Find where the given text appears and provide that cell's center as [X, Y] coordinate. 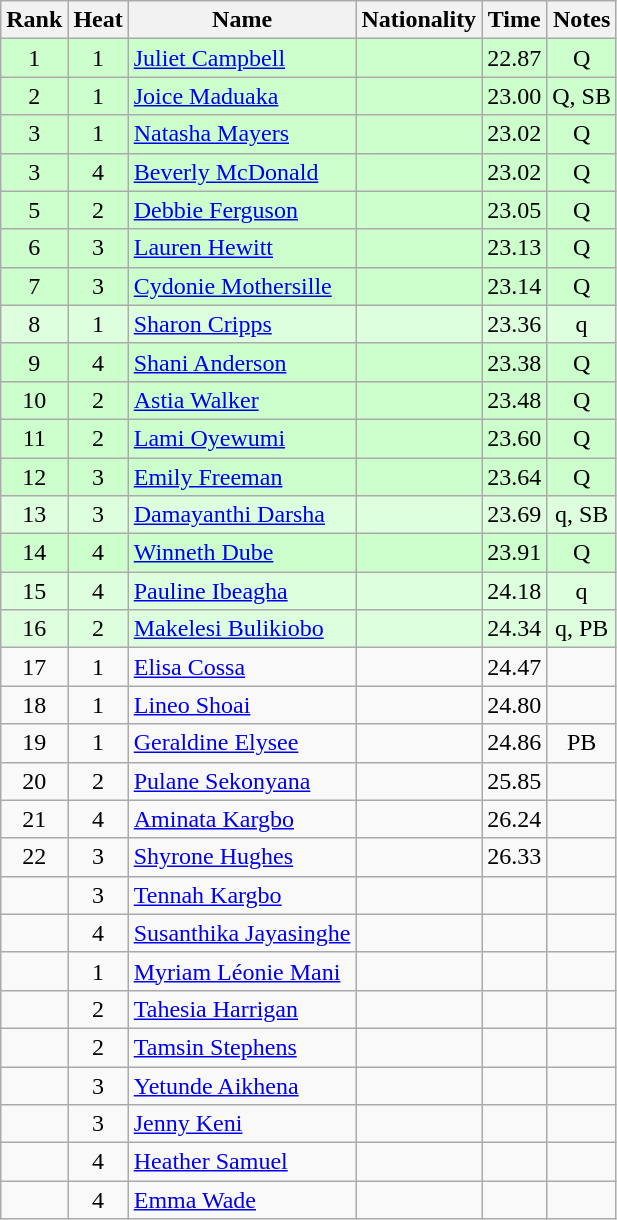
PB [582, 743]
Makelesi Bulikiobo [242, 629]
24.80 [514, 705]
23.14 [514, 286]
Emily Freeman [242, 477]
5 [34, 210]
21 [34, 819]
12 [34, 477]
23.60 [514, 438]
Sharon Cripps [242, 324]
Damayanthi Darsha [242, 515]
17 [34, 667]
18 [34, 705]
Shyrone Hughes [242, 857]
Geraldine Elysee [242, 743]
Winneth Dube [242, 553]
Emma Wade [242, 1200]
Nationality [419, 20]
23.64 [514, 477]
Pauline Ibeagha [242, 591]
7 [34, 286]
Lineo Shoai [242, 705]
Juliet Campbell [242, 58]
23.05 [514, 210]
Heather Samuel [242, 1162]
Susanthika Jayasinghe [242, 933]
q, PB [582, 629]
Pulane Sekonyana [242, 781]
Beverly McDonald [242, 172]
20 [34, 781]
Astia Walker [242, 400]
23.38 [514, 362]
Tahesia Harrigan [242, 1009]
23.91 [514, 553]
8 [34, 324]
23.69 [514, 515]
Elisa Cossa [242, 667]
q, SB [582, 515]
25.85 [514, 781]
Jenny Keni [242, 1124]
11 [34, 438]
Yetunde Aikhena [242, 1085]
Time [514, 20]
22 [34, 857]
Cydonie Mothersille [242, 286]
23.36 [514, 324]
24.18 [514, 591]
Tamsin Stephens [242, 1047]
Notes [582, 20]
13 [34, 515]
24.86 [514, 743]
Myriam Léonie Mani [242, 971]
15 [34, 591]
Debbie Ferguson [242, 210]
Heat [98, 20]
Tennah Kargbo [242, 895]
22.87 [514, 58]
Name [242, 20]
10 [34, 400]
Shani Anderson [242, 362]
26.24 [514, 819]
14 [34, 553]
Aminata Kargbo [242, 819]
16 [34, 629]
Natasha Mayers [242, 134]
9 [34, 362]
Q, SB [582, 96]
6 [34, 248]
23.13 [514, 248]
24.47 [514, 667]
23.00 [514, 96]
26.33 [514, 857]
Joice Maduaka [242, 96]
23.48 [514, 400]
Lami Oyewumi [242, 438]
24.34 [514, 629]
19 [34, 743]
Lauren Hewitt [242, 248]
Rank [34, 20]
